Extract the [X, Y] coordinate from the center of the cell holding the provided text.  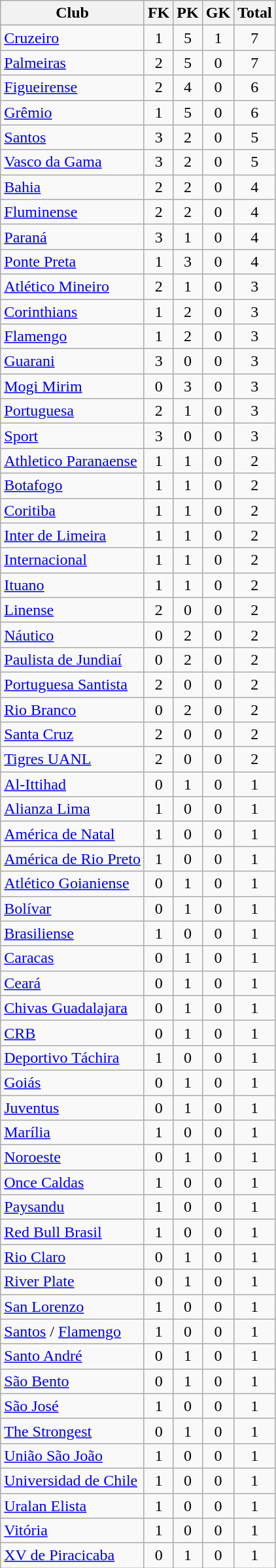
Inter de Limeira [73, 535]
Ituano [73, 585]
Noroeste [73, 1158]
Club [73, 13]
Mogi Mirim [73, 386]
Ceará [73, 983]
Santos / Flamengo [73, 1331]
Once Caldas [73, 1182]
União São João [73, 1456]
Cruzeiro [73, 38]
Corinthians [73, 312]
Deportivo Táchira [73, 1058]
São José [73, 1406]
Santos [73, 137]
Internacional [73, 560]
América de Natal [73, 834]
Bahia [73, 187]
Chivas Guadalajara [73, 1008]
Marília [73, 1133]
Botafogo [73, 486]
Caracas [73, 958]
São Bento [73, 1381]
Portuguesa Santista [73, 684]
América de Rio Preto [73, 859]
Universidad de Chile [73, 1480]
Brasiliense [73, 933]
Athletico Paranaense [73, 461]
Coritiba [73, 510]
Santa Cruz [73, 735]
Juventus [73, 1108]
Al-Ittihad [73, 784]
Total [255, 13]
Atlético Mineiro [73, 286]
Tigres UANL [73, 759]
Uralan Elista [73, 1505]
Rio Branco [73, 709]
Red Bull Brasil [73, 1232]
Alianza Lima [73, 809]
CRB [73, 1033]
Atlético Goianiense [73, 884]
Bolívar [73, 909]
Vasco da Gama [73, 162]
Sport [73, 436]
Vitória [73, 1531]
Goiás [73, 1082]
GK [218, 13]
Figueirense [73, 88]
Rio Claro [73, 1257]
Palmeiras [73, 63]
Náutico [73, 635]
Ponte Preta [73, 261]
Paraná [73, 237]
Linense [73, 610]
Guarani [73, 361]
XV de Piracicaba [73, 1556]
San Lorenzo [73, 1307]
Portuguesa [73, 411]
River Plate [73, 1282]
Paysandu [73, 1207]
FK [158, 13]
The Strongest [73, 1431]
Fluminense [73, 212]
Santo André [73, 1356]
Paulista de Jundiaí [73, 659]
Grêmio [73, 112]
Flamengo [73, 337]
PK [188, 13]
